Pinpoint the cell where the given text exists, returning its [x, y] midpoint coordinate. 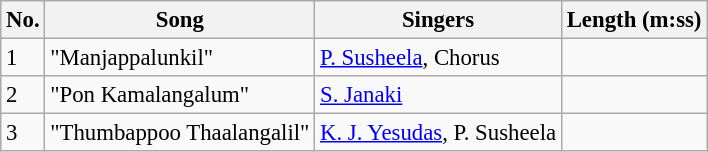
Singers [438, 20]
"Thumbappoo Thaalangalil" [180, 133]
K. J. Yesudas, P. Susheela [438, 133]
Song [180, 20]
"Pon Kamalangalum" [180, 95]
Length (m:ss) [634, 20]
P. Susheela, Chorus [438, 58]
1 [23, 58]
"Manjappalunkil" [180, 58]
S. Janaki [438, 95]
2 [23, 95]
No. [23, 20]
3 [23, 133]
